Capture the cell that displays the provided text and extract its (x, y) central coordinate. 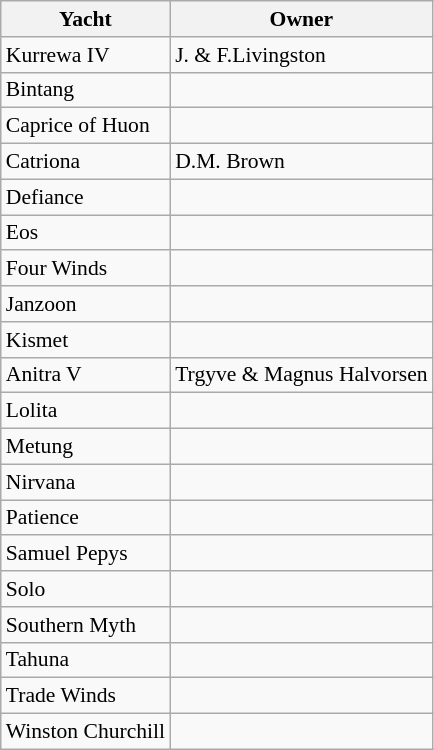
Nirvana (86, 482)
J. & F.Livingston (302, 55)
Catriona (86, 162)
Owner (302, 19)
Bintang (86, 90)
Samuel Pepys (86, 554)
Four Winds (86, 269)
Janzoon (86, 304)
Trade Winds (86, 696)
D.M. Brown (302, 162)
Trgyve & Magnus Halvorsen (302, 375)
Eos (86, 233)
Winston Churchill (86, 732)
Yacht (86, 19)
Defiance (86, 197)
Kismet (86, 340)
Kurrewa IV (86, 55)
Caprice of Huon (86, 126)
Lolita (86, 411)
Solo (86, 589)
Tahuna (86, 660)
Patience (86, 518)
Southern Myth (86, 625)
Metung (86, 447)
Anitra V (86, 375)
